Extract the [x, y] coordinate from the center of the cell holding the provided text.  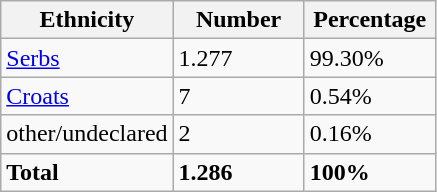
0.16% [370, 134]
Croats [87, 96]
7 [238, 96]
0.54% [370, 96]
1.277 [238, 58]
100% [370, 172]
other/undeclared [87, 134]
99.30% [370, 58]
Ethnicity [87, 20]
Total [87, 172]
1.286 [238, 172]
Percentage [370, 20]
2 [238, 134]
Serbs [87, 58]
Number [238, 20]
